Capture the cell that displays the provided text and extract its [x, y] central coordinate. 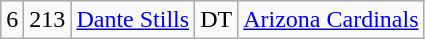
6 [12, 20]
Arizona Cardinals [331, 20]
213 [48, 20]
Dante Stills [133, 20]
DT [216, 20]
